Return the [x, y] coordinate for the center point of the cell that contains the specified text.  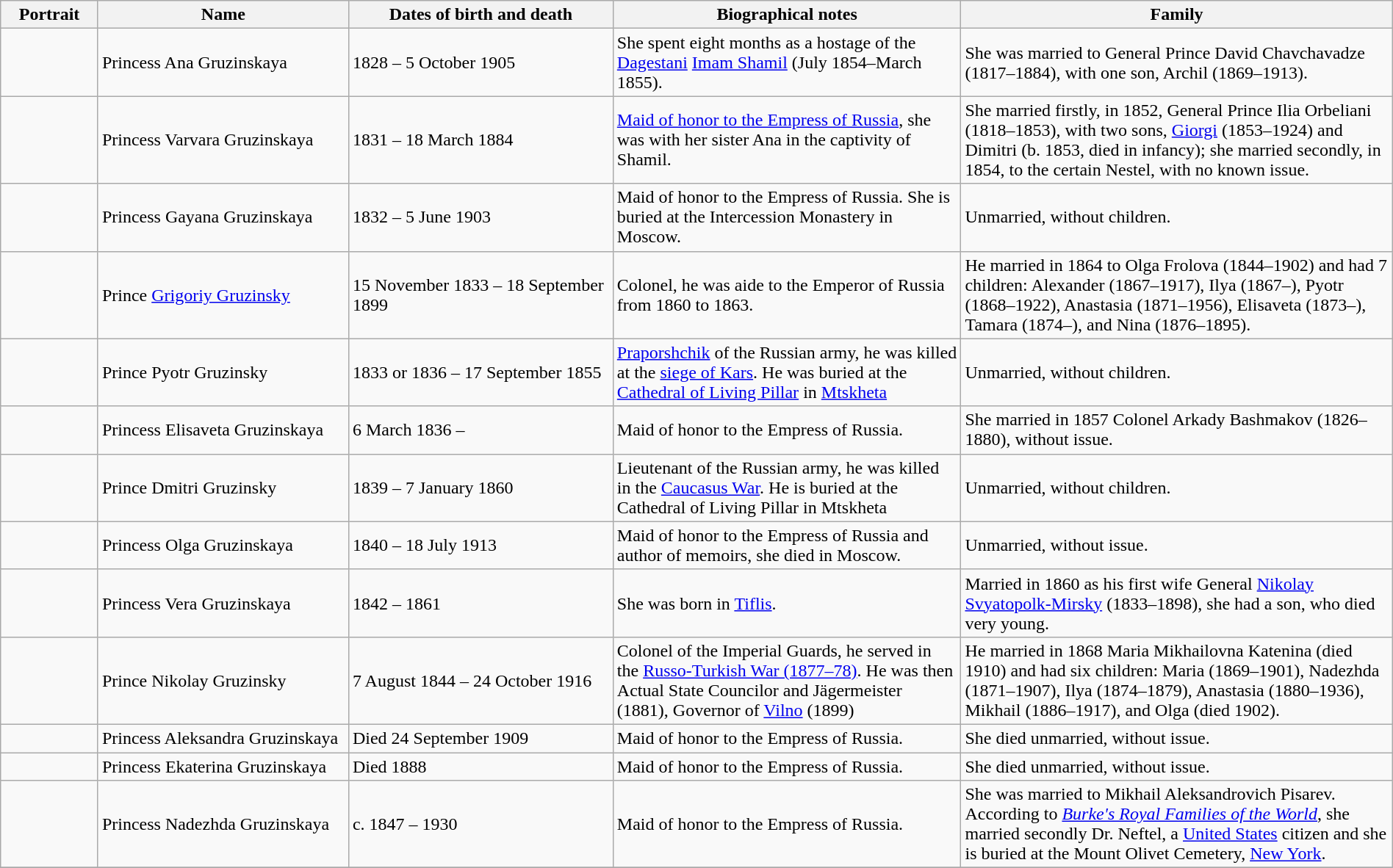
She was married to General Prince David Chavchavadze (1817–1884), with one son, Archil (1869–1913). [1177, 62]
She spent eight months as a hostage of the Dagestani Imam Shamil (July 1854–March 1855). [787, 62]
Praporshchik of the Russian army, he was killed at the siege of Kars. He was buried at the Cathedral of Living Pillar in Mtskheta [787, 372]
1839 – 7 January 1860 [480, 488]
Prince Grigoriy Gruzinsky [223, 295]
7 August 1844 – 24 October 1916 [480, 680]
She married in 1857 Colonel Arkady Bashmakov (1826–1880), without issue. [1177, 430]
6 March 1836 – [480, 430]
Lieutenant of the Russian army, he was killed in the Caucasus War. He is buried at the Cathedral of Living Pillar in Mtskheta [787, 488]
She was born in Tiflis. [787, 603]
Died 24 September 1909 [480, 738]
Princess Aleksandra Gruzinskaya [223, 738]
Princess Vera Gruzinskaya [223, 603]
Princess Olga Gruzinskaya [223, 545]
Died 1888 [480, 766]
Maid of honor to the Empress of Russia, she was with her sister Ana in the captivity of Shamil. [787, 140]
Princess Elisaveta Gruzinskaya [223, 430]
Princess Nadezhda Gruzinskaya [223, 824]
Name [223, 15]
1833 or 1836 – 17 September 1855 [480, 372]
Dates of birth and death [480, 15]
1831 – 18 March 1884 [480, 140]
Prince Dmitri Gruzinsky [223, 488]
1842 – 1861 [480, 603]
Maid of honor to the Empress of Russia and author of memoirs, she died in Moscow. [787, 545]
c. 1847 – 1930 [480, 824]
Biographical notes [787, 15]
Colonel, he was aide to the Emperor of Russia from 1860 to 1863. [787, 295]
Prince Pyotr Gruzinsky [223, 372]
Portrait [50, 15]
Princess Ana Gruzinskaya [223, 62]
Princess Varvara Gruzinskaya [223, 140]
Married in 1860 as his first wife General Nikolay Svyatopolk-Mirsky (1833–1898), she had a son, who died very young. [1177, 603]
Princess Gayana Gruzinskaya [223, 217]
1832 – 5 June 1903 [480, 217]
1840 – 18 July 1913 [480, 545]
Prince Nikolay Gruzinsky [223, 680]
15 November 1833 – 18 September 1899 [480, 295]
Unmarried, without issue. [1177, 545]
Princess Ekaterina Gruzinskaya [223, 766]
Family [1177, 15]
Maid of honor to the Empress of Russia. She is buried at the Intercession Monastery in Moscow. [787, 217]
1828 – 5 October 1905 [480, 62]
